Scan for the cell matching the given text and deliver its (x, y) coordinate at center. 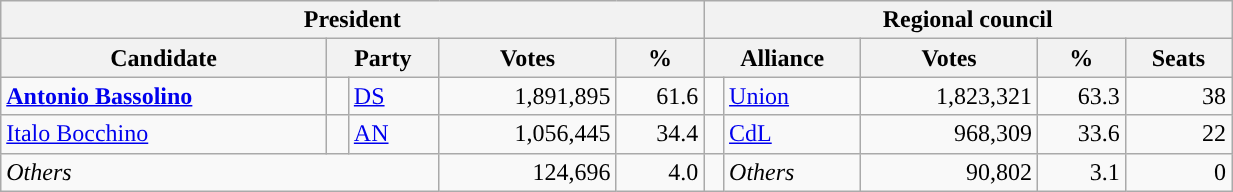
63.3 (1082, 96)
968,309 (950, 134)
CdL (792, 134)
34.4 (660, 134)
0 (1178, 172)
124,696 (528, 172)
Alliance (782, 58)
38 (1178, 96)
Regional council (968, 20)
61.6 (660, 96)
President (352, 20)
Candidate (164, 58)
Party (382, 58)
1,056,445 (528, 134)
4.0 (660, 172)
DS (394, 96)
33.6 (1082, 134)
Italo Bocchino (164, 134)
Union (792, 96)
90,802 (950, 172)
Antonio Bassolino (164, 96)
3.1 (1082, 172)
1,891,895 (528, 96)
22 (1178, 134)
1,823,321 (950, 96)
AN (394, 134)
Seats (1178, 58)
